For the text-containing cell, return its midpoint in (x, y) coordinate format. 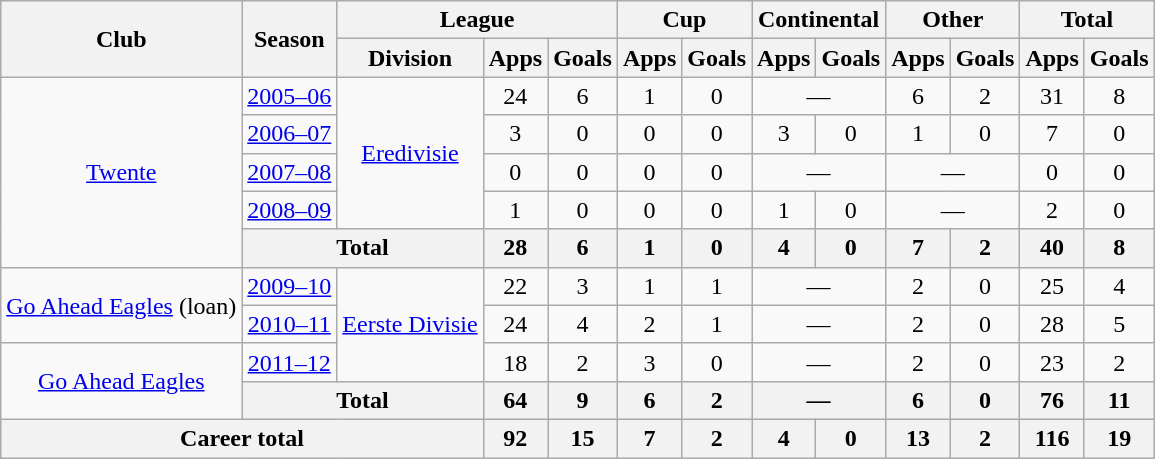
Eerste Divisie (410, 324)
64 (515, 400)
Division (410, 58)
11 (1119, 400)
Club (122, 39)
15 (583, 438)
92 (515, 438)
Season (290, 39)
2010–11 (290, 324)
2005–06 (290, 96)
76 (1052, 400)
18 (515, 362)
League (478, 20)
2006–07 (290, 134)
13 (918, 438)
Cup (684, 20)
5 (1119, 324)
Go Ahead Eagles (122, 381)
19 (1119, 438)
31 (1052, 96)
Career total (242, 438)
Go Ahead Eagles (loan) (122, 305)
23 (1052, 362)
25 (1052, 286)
2011–12 (290, 362)
2008–09 (290, 210)
Twente (122, 172)
Eredivisie (410, 153)
116 (1052, 438)
40 (1052, 248)
Continental (819, 20)
2009–10 (290, 286)
22 (515, 286)
9 (583, 400)
Other (953, 20)
2007–08 (290, 172)
